Search for the cell housing the specified text and yield its (x, y) center coordinate. 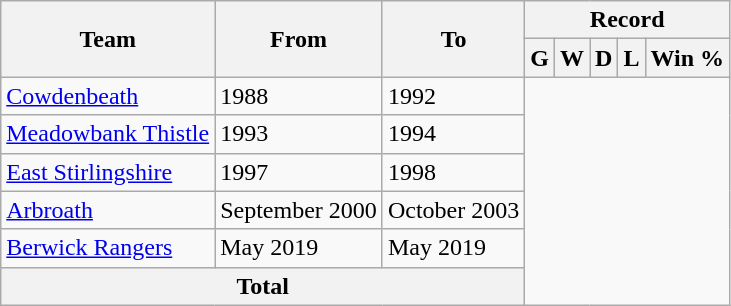
1992 (453, 96)
Win % (688, 58)
L (632, 58)
1993 (299, 134)
Arbroath (108, 210)
1994 (453, 134)
September 2000 (299, 210)
Record (628, 20)
To (453, 39)
1988 (299, 96)
October 2003 (453, 210)
W (572, 58)
Cowdenbeath (108, 96)
D (604, 58)
Berwick Rangers (108, 248)
From (299, 39)
Total (263, 286)
Meadowbank Thistle (108, 134)
1998 (453, 172)
1997 (299, 172)
East Stirlingshire (108, 172)
Team (108, 39)
G (540, 58)
